Return [X, Y] of the center of cell containing provided text 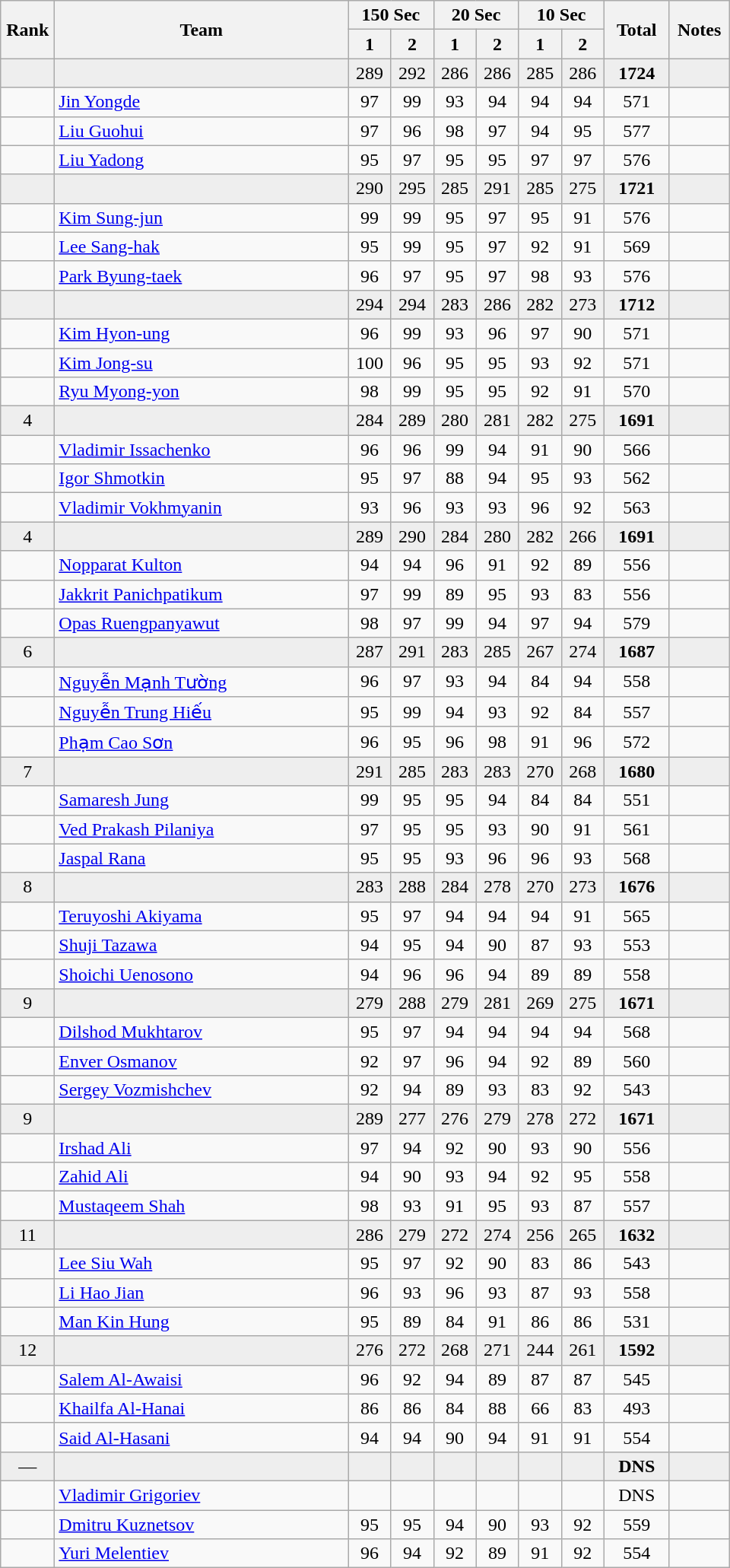
563 [636, 507]
269 [540, 1003]
Kim Jong-su [202, 363]
Vladimir Vokhmyanin [202, 507]
Li Hao Jian [202, 1293]
Lee Siu Wah [202, 1264]
100 [370, 363]
6 [27, 652]
Vladimir Grigoriev [202, 1495]
Teruyoshi Akiyama [202, 916]
Shoichi Uenosono [202, 974]
1632 [636, 1235]
12 [27, 1350]
1724 [636, 73]
570 [636, 392]
Dmitru Kuznetsov [202, 1524]
Vladimir Issachenko [202, 450]
Dilshod Mukhtarov [202, 1032]
Kim Hyon-ung [202, 333]
Park Byung-taek [202, 275]
Igor Shmotkin [202, 479]
Nguyễn Mạnh Tường [202, 682]
559 [636, 1524]
Shuji Tazawa [202, 945]
Khailfa Al-Hanai [202, 1408]
Liu Guohui [202, 131]
266 [582, 536]
10 Sec [561, 15]
Lee Sang-hak [202, 246]
Kim Sung-jun [202, 218]
Liu Yadong [202, 160]
579 [636, 623]
Jin Yongde [202, 102]
Nopparat Kulton [202, 565]
551 [636, 800]
Zahid Ali [202, 1177]
Ved Prakash Pilaniya [202, 829]
267 [540, 652]
Opas Ruengpanyawut [202, 623]
271 [497, 1350]
531 [636, 1322]
66 [540, 1408]
560 [636, 1061]
7 [27, 771]
11 [27, 1235]
553 [636, 945]
265 [582, 1235]
1687 [636, 652]
493 [636, 1408]
Mustaqeem Shah [202, 1206]
Rank [27, 30]
566 [636, 450]
1721 [636, 189]
545 [636, 1379]
Irshad Ali [202, 1148]
287 [370, 652]
Said Al-Hasani [202, 1437]
1712 [636, 304]
Team [202, 30]
292 [412, 73]
569 [636, 246]
Man Kin Hung [202, 1322]
— [27, 1466]
261 [582, 1350]
244 [540, 1350]
8 [27, 887]
Ryu Myong-yon [202, 392]
Sergey Vozmishchev [202, 1090]
Jaspal Rana [202, 858]
Salem Al-Awaisi [202, 1379]
20 Sec [476, 15]
565 [636, 916]
577 [636, 131]
1676 [636, 887]
562 [636, 479]
Enver Osmanov [202, 1061]
150 Sec [391, 15]
561 [636, 829]
277 [412, 1119]
Phạm Cao Sơn [202, 742]
Total [636, 30]
1592 [636, 1350]
572 [636, 742]
Samaresh Jung [202, 800]
256 [540, 1235]
295 [412, 189]
Yuri Melentiev [202, 1554]
Nguyễn Trung Hiếu [202, 712]
Notes [700, 30]
Jakkrit Panichpatikum [202, 594]
1680 [636, 771]
